Detect which cell encompasses the target text, then output its [x, y] center coordinate. 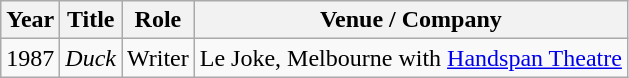
Le Joke, Melbourne with Handspan Theatre [410, 58]
1987 [30, 58]
Year [30, 20]
Role [158, 20]
Title [91, 20]
Writer [158, 58]
Duck [91, 58]
Venue / Company [410, 20]
